Determine the [x, y] coordinate at the center of the cell enclosing the given text.  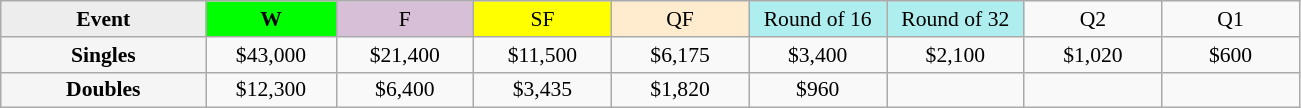
F [405, 19]
$1,020 [1093, 55]
Q2 [1093, 19]
$21,400 [405, 55]
Doubles [104, 90]
$6,400 [405, 90]
Event [104, 19]
Round of 32 [955, 19]
Singles [104, 55]
$43,000 [271, 55]
$1,820 [680, 90]
QF [680, 19]
$600 [1231, 55]
$960 [818, 90]
Round of 16 [818, 19]
$3,400 [818, 55]
Q1 [1231, 19]
W [271, 19]
$2,100 [955, 55]
$6,175 [680, 55]
SF [543, 19]
$12,300 [271, 90]
$11,500 [543, 55]
$3,435 [543, 90]
